From the cell containing the given text, extract its center point as (X, Y) coordinate. 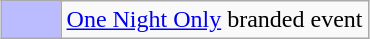
One Night Only branded event (214, 20)
